Capture the cell that displays the provided text and extract its [X, Y] central coordinate. 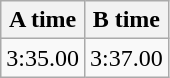
B time [126, 20]
A time [43, 20]
3:35.00 [43, 58]
3:37.00 [126, 58]
